Search for the cell housing the specified text and yield its (x, y) center coordinate. 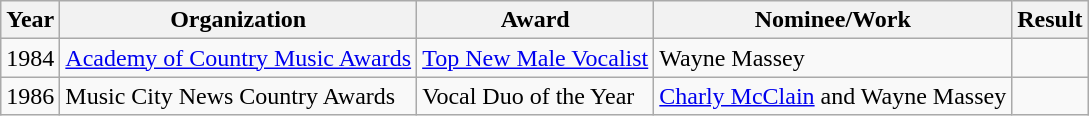
1984 (30, 58)
Academy of Country Music Awards (238, 58)
Organization (238, 20)
Award (536, 20)
Vocal Duo of the Year (536, 96)
Nominee/Work (833, 20)
Year (30, 20)
Result (1050, 20)
Top New Male Vocalist (536, 58)
Wayne Massey (833, 58)
Charly McClain and Wayne Massey (833, 96)
Music City News Country Awards (238, 96)
1986 (30, 96)
